Provide the (x, y) coordinate of the cell's center where the given text is located.  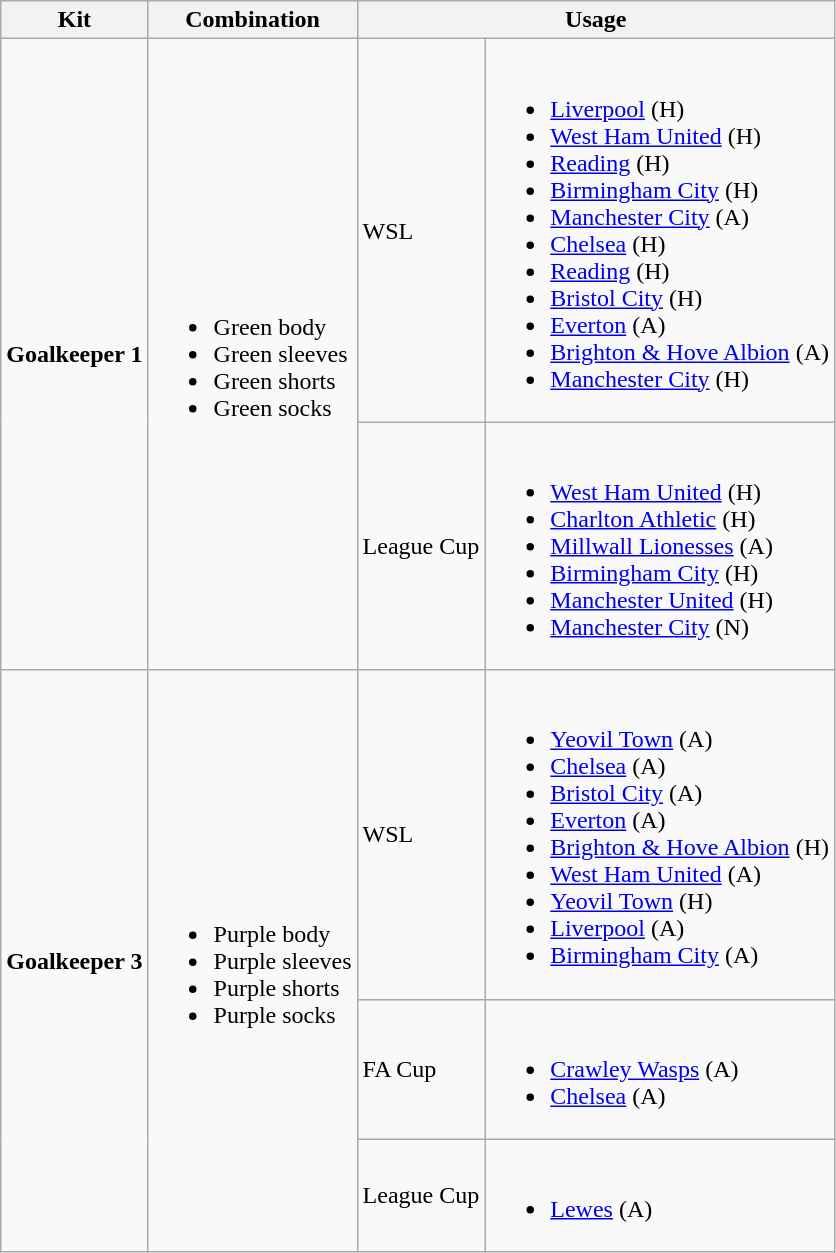
Usage (596, 20)
Goalkeeper 1 (74, 354)
Purple bodyPurple sleevesPurple shortsPurple socks (252, 961)
Lewes (A) (660, 1196)
Kit (74, 20)
Yeovil Town (A)Chelsea (A)Bristol City (A)Everton (A)Brighton & Hove Albion (H)West Ham United (A)Yeovil Town (H)Liverpool (A)Birmingham City (A) (660, 834)
FA Cup (421, 1069)
Combination (252, 20)
Crawley Wasps (A)Chelsea (A) (660, 1069)
West Ham United (H)Charlton Athletic (H)Millwall Lionesses (A)Birmingham City (H)Manchester United (H)Manchester City (N) (660, 546)
Green bodyGreen sleevesGreen shortsGreen socks (252, 354)
Goalkeeper 3 (74, 961)
